Locate the cell with the specified text and output its [x, y] center coordinate. 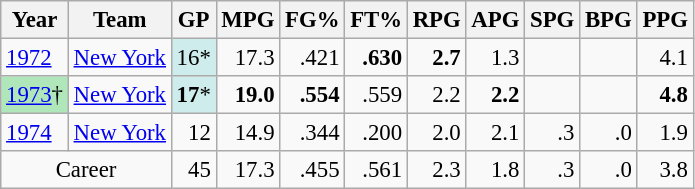
17* [194, 95]
19.0 [248, 95]
BPG [608, 20]
2.0 [436, 133]
2.1 [496, 133]
1973† [35, 95]
.455 [312, 170]
.554 [312, 95]
4.8 [665, 95]
45 [194, 170]
12 [194, 133]
Team [120, 20]
.561 [376, 170]
2.3 [436, 170]
14.9 [248, 133]
.200 [376, 133]
MPG [248, 20]
FT% [376, 20]
.559 [376, 95]
1.9 [665, 133]
1972 [35, 58]
SPG [552, 20]
4.1 [665, 58]
1.8 [496, 170]
Year [35, 20]
GP [194, 20]
3.8 [665, 170]
APG [496, 20]
1974 [35, 133]
PPG [665, 20]
2.7 [436, 58]
Career [86, 170]
16* [194, 58]
.630 [376, 58]
.344 [312, 133]
FG% [312, 20]
RPG [436, 20]
.421 [312, 58]
1.3 [496, 58]
